Return (X, Y) of the center of cell containing provided text 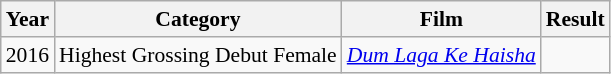
Year (28, 19)
Category (198, 19)
2016 (28, 55)
Film (442, 19)
Result (576, 19)
Highest Grossing Debut Female (198, 55)
Dum Laga Ke Haisha (442, 55)
